Return the [x, y] coordinate for the center point of the cell that contains the specified text.  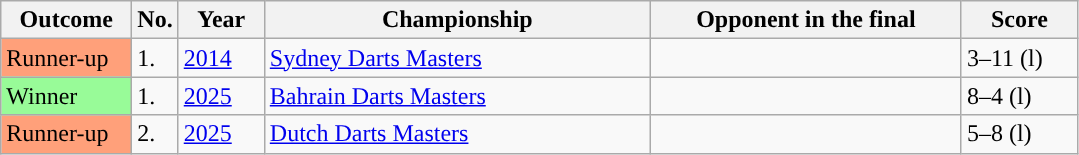
2. [155, 134]
No. [155, 20]
Year [221, 20]
Bahrain Darts Masters [457, 96]
Sydney Darts Masters [457, 58]
Score [1019, 20]
Championship [457, 20]
Opponent in the final [806, 20]
8–4 (l) [1019, 96]
5–8 (l) [1019, 134]
Winner [66, 96]
3–11 (l) [1019, 58]
Outcome [66, 20]
2014 [221, 58]
Dutch Darts Masters [457, 134]
